Determine the (x, y) coordinate at the center of the cell enclosing the given text.  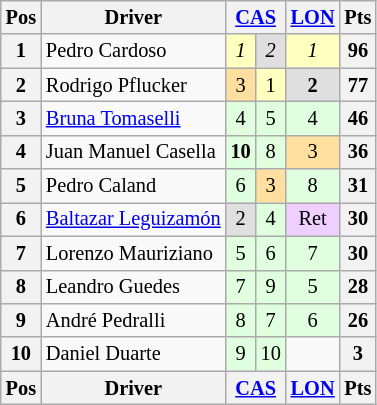
Pedro Caland (134, 186)
André Pedralli (134, 320)
Bruna Tomaselli (134, 118)
Lorenzo Mauriziano (134, 253)
Daniel Duarte (134, 354)
Pedro Cardoso (134, 51)
77 (358, 85)
Ret (313, 219)
Rodrigo Pflucker (134, 85)
26 (358, 320)
31 (358, 186)
46 (358, 118)
96 (358, 51)
Juan Manuel Casella (134, 152)
Leandro Guedes (134, 287)
36 (358, 152)
Baltazar Leguizamón (134, 219)
28 (358, 287)
